From the cell containing the given text, extract its center point as [x, y] coordinate. 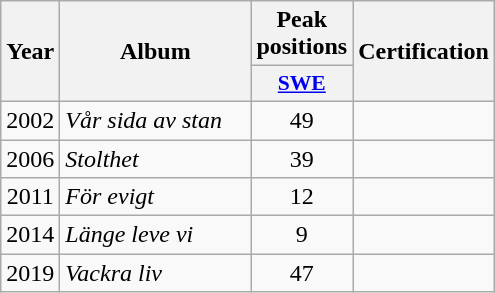
SWE [302, 84]
2002 [30, 120]
Year [30, 52]
9 [302, 235]
Länge leve vi [156, 235]
Certification [424, 52]
47 [302, 273]
För evigt [156, 197]
2014 [30, 235]
Peak positions [302, 34]
39 [302, 159]
12 [302, 197]
2019 [30, 273]
2006 [30, 159]
Vackra liv [156, 273]
Vår sida av stan [156, 120]
Stolthet [156, 159]
49 [302, 120]
2011 [30, 197]
Album [156, 52]
